For the text-containing cell, return its midpoint in [x, y] coordinate format. 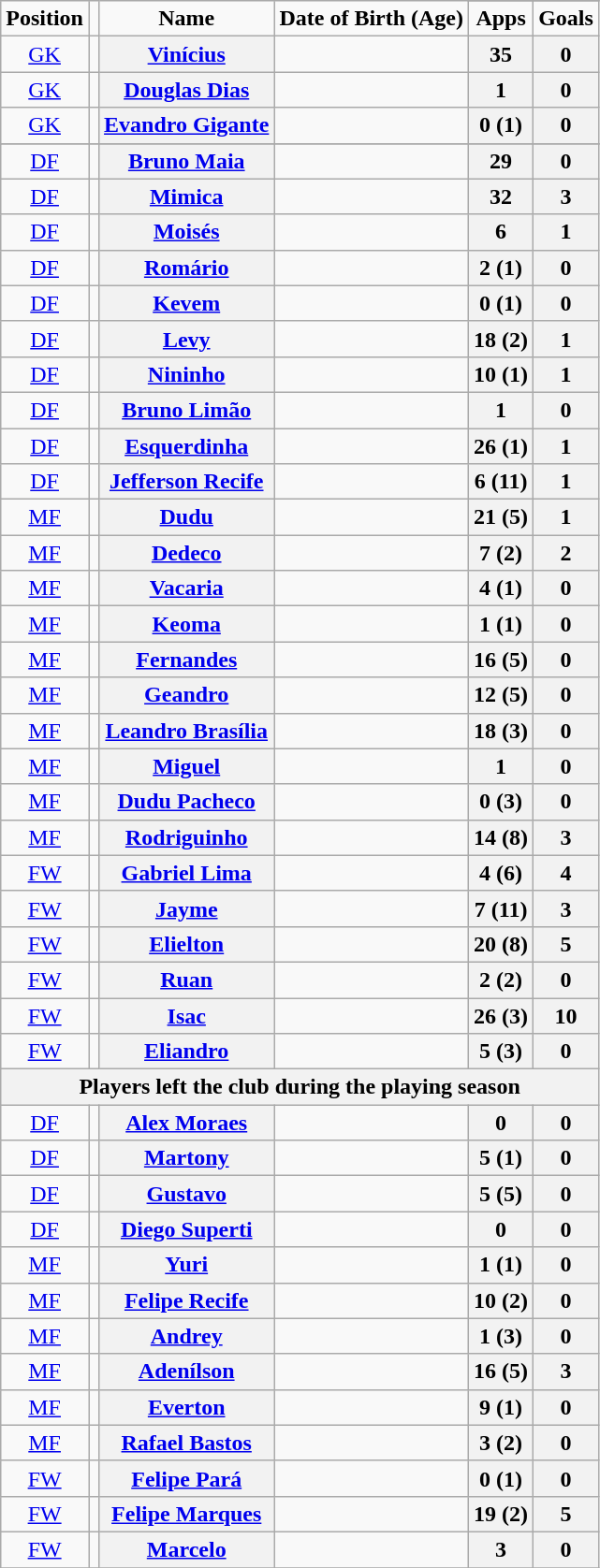
Moisés [187, 232]
4 (1) [502, 588]
Isac [187, 1015]
5 (3) [502, 1052]
Everton [187, 1407]
35 [502, 54]
Elielton [187, 944]
12 (5) [502, 695]
Mimica [187, 196]
10 (2) [502, 1300]
Marcelo [187, 1549]
Esquerdinha [187, 446]
6 [502, 232]
Kevem [187, 303]
Goals [566, 19]
Rodriguinho [187, 837]
Players left the club during the playing season [300, 1087]
Bruno Maia [187, 161]
Levy [187, 339]
Yuri [187, 1265]
0 (3) [502, 802]
9 (1) [502, 1407]
18 (3) [502, 731]
Vacaria [187, 588]
Dedeco [187, 553]
Evandro Gigante [187, 125]
Geandro [187, 695]
20 (8) [502, 944]
29 [502, 161]
Diego Superti [187, 1229]
19 (2) [502, 1514]
2 [566, 553]
Alex Moraes [187, 1123]
4 [566, 873]
5 (5) [502, 1194]
7 (2) [502, 553]
Dudu [187, 517]
Position [45, 19]
7 (11) [502, 908]
Andrey [187, 1336]
2 (1) [502, 268]
32 [502, 196]
Gabriel Lima [187, 873]
26 (3) [502, 1015]
Rafael Bastos [187, 1443]
21 (5) [502, 517]
26 (1) [502, 446]
3 (2) [502, 1443]
Miguel [187, 766]
Nininho [187, 374]
Fernandes [187, 660]
Romário [187, 268]
Felipe Recife [187, 1300]
Felipe Pará [187, 1478]
Douglas Dias [187, 90]
5 (1) [502, 1158]
4 (6) [502, 873]
1 (3) [502, 1336]
2 (2) [502, 980]
Felipe Marques [187, 1514]
Date of Birth (Age) [372, 19]
Gustavo [187, 1194]
10 [566, 1015]
14 (8) [502, 837]
Martony [187, 1158]
18 (2) [502, 339]
Ruan [187, 980]
Jayme [187, 908]
Dudu Pacheco [187, 802]
Vinícius [187, 54]
Keoma [187, 624]
Name [187, 19]
Apps [502, 19]
10 (1) [502, 374]
6 (11) [502, 482]
Eliandro [187, 1052]
Leandro Brasília [187, 731]
Jefferson Recife [187, 482]
Adenílson [187, 1372]
Bruno Limão [187, 410]
